Pinpoint the cell where the given text exists, returning its [x, y] midpoint coordinate. 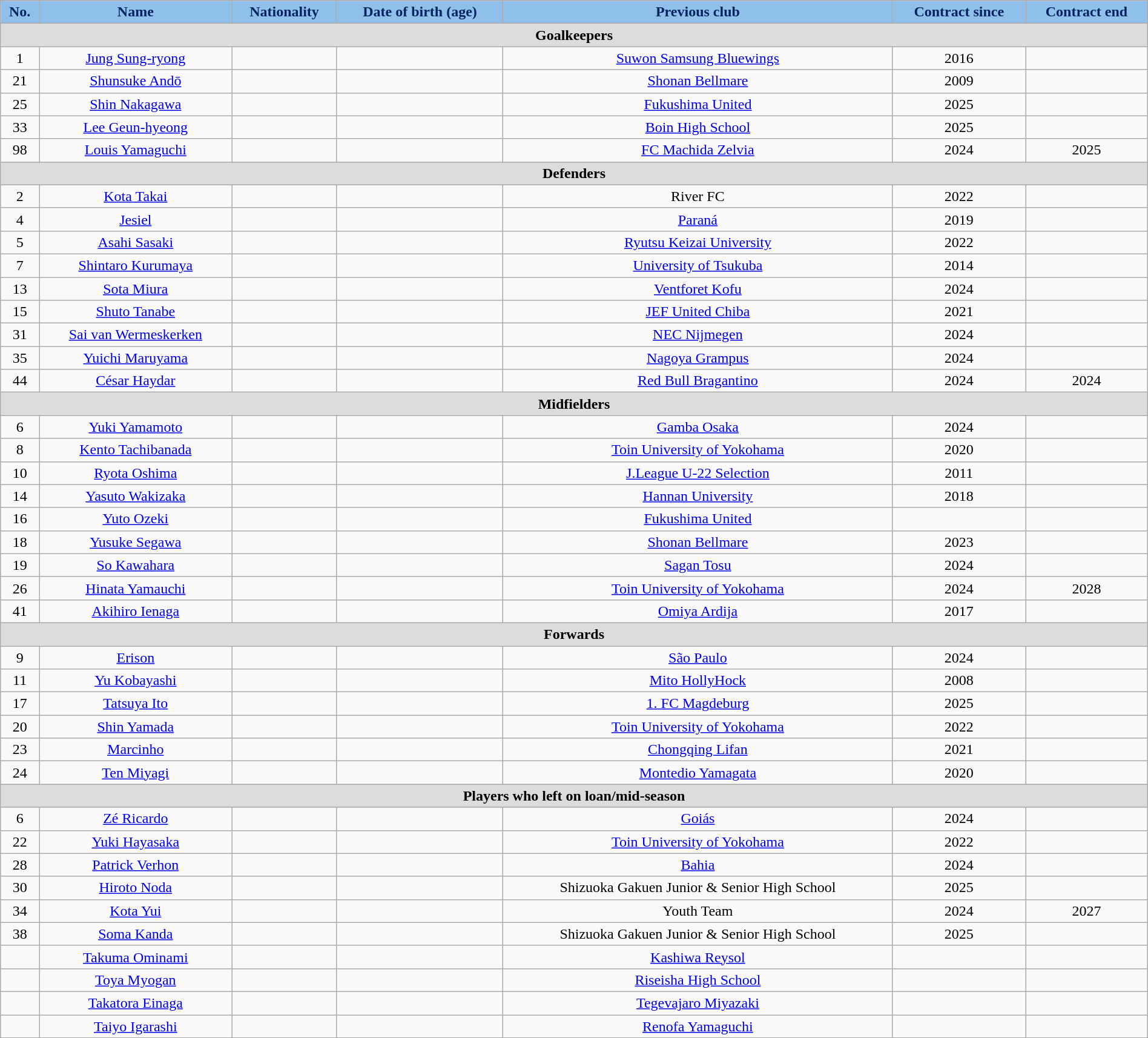
18 [20, 542]
Ten Miyagi [136, 773]
35 [20, 358]
Yuki Yamamoto [136, 427]
Sagan Tosu [698, 565]
Players who left on loan/mid-season [574, 796]
2011 [959, 473]
Toya Myogan [136, 980]
Shin Yamada [136, 727]
14 [20, 496]
Yuki Hayasaka [136, 842]
11 [20, 681]
Tegevajaro Miyazaki [698, 1003]
Chongqing Lifan [698, 750]
15 [20, 312]
Shin Nakagawa [136, 104]
1. FC Magdeburg [698, 704]
2008 [959, 681]
Yu Kobayashi [136, 681]
Louis Yamaguchi [136, 150]
Bahia [698, 865]
21 [20, 81]
Boin High School [698, 127]
38 [20, 934]
13 [20, 289]
Goalkeepers [574, 35]
Sota Miura [136, 289]
Mito HollyHock [698, 681]
Ryota Oshima [136, 473]
16 [20, 519]
Sai van Wermeskerken [136, 335]
Paraná [698, 219]
Hannan University [698, 496]
23 [20, 750]
2009 [959, 81]
44 [20, 381]
Asahi Sasaki [136, 242]
Contract since [959, 12]
Soma Kanda [136, 934]
Red Bull Bragantino [698, 381]
Forwards [574, 634]
Taiyo Igarashi [136, 1026]
Shuto Tanabe [136, 312]
J.League U-22 Selection [698, 473]
Patrick Verhon [136, 865]
Hinata Yamauchi [136, 588]
2 [20, 196]
Jesiel [136, 219]
2016 [959, 58]
31 [20, 335]
28 [20, 865]
So Kawahara [136, 565]
Nagoya Grampus [698, 358]
Goiás [698, 819]
2019 [959, 219]
41 [20, 611]
4 [20, 219]
Takatora Einaga [136, 1003]
1 [20, 58]
2014 [959, 265]
Shintaro Kurumaya [136, 265]
Name [136, 12]
Zé Ricardo [136, 819]
Jung Sung-ryong [136, 58]
9 [20, 657]
Gamba Osaka [698, 427]
2018 [959, 496]
2027 [1087, 911]
Montedio Yamagata [698, 773]
Lee Geun-hyeong [136, 127]
98 [20, 150]
34 [20, 911]
2028 [1087, 588]
7 [20, 265]
Yuto Ozeki [136, 519]
Omiya Ardija [698, 611]
24 [20, 773]
Yasuto Wakizaka [136, 496]
17 [20, 704]
Akihiro Ienaga [136, 611]
Defenders [574, 173]
20 [20, 727]
19 [20, 565]
Suwon Samsung Bluewings [698, 58]
Renofa Yamaguchi [698, 1026]
25 [20, 104]
Ryutsu Keizai University [698, 242]
FC Machida Zelvia [698, 150]
Midfielders [574, 404]
River FC [698, 196]
Kota Yui [136, 911]
NEC Nijmegen [698, 335]
22 [20, 842]
São Paulo [698, 657]
Kashiwa Reysol [698, 957]
26 [20, 588]
2023 [959, 542]
Date of birth (age) [420, 12]
César Haydar [136, 381]
Shunsuke Andō [136, 81]
University of Tsukuba [698, 265]
33 [20, 127]
Nationality [285, 12]
Marcinho [136, 750]
Yusuke Segawa [136, 542]
30 [20, 888]
Riseisha High School [698, 980]
Kento Tachibanada [136, 450]
Youth Team [698, 911]
8 [20, 450]
JEF United Chiba [698, 312]
Yuichi Maruyama [136, 358]
10 [20, 473]
5 [20, 242]
Previous club [698, 12]
2017 [959, 611]
Contract end [1087, 12]
Tatsuya Ito [136, 704]
No. [20, 12]
Ventforet Kofu [698, 289]
Takuma Ominami [136, 957]
Kota Takai [136, 196]
Hiroto Noda [136, 888]
Erison [136, 657]
